Pinpoint the cell where the given text exists, returning its (X, Y) midpoint coordinate. 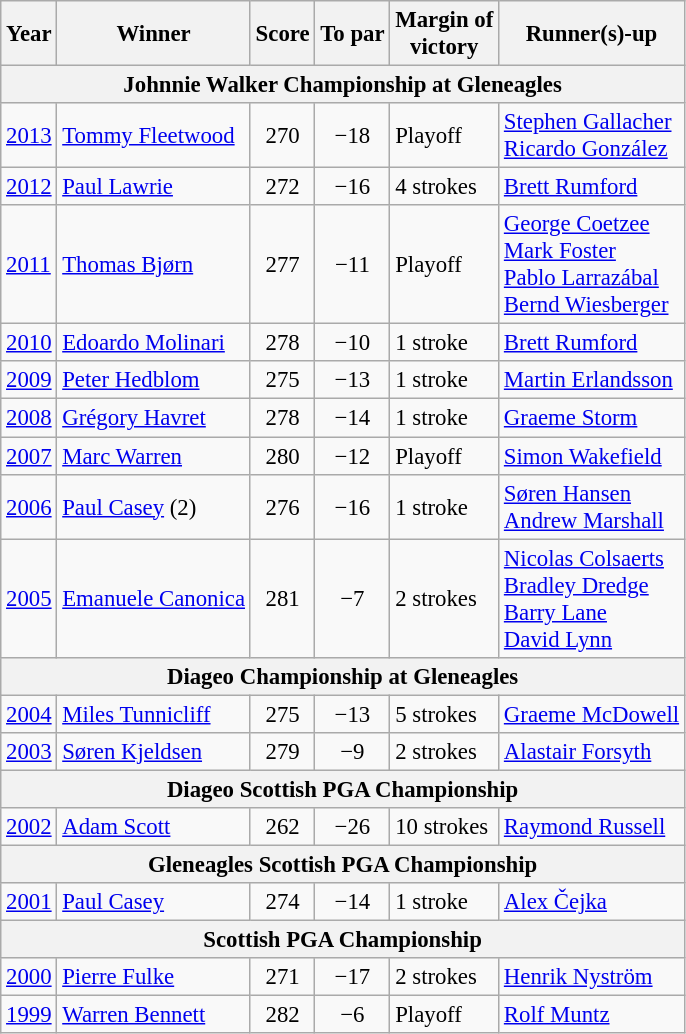
Søren Kjeldsen (154, 752)
262 (282, 827)
5 strokes (444, 714)
271 (282, 977)
Søren Hansen Andrew Marshall (592, 506)
Peter Hedblom (154, 381)
2006 (29, 506)
Emanuele Canonica (154, 598)
2009 (29, 381)
Pierre Fulke (154, 977)
2001 (29, 902)
10 strokes (444, 827)
279 (282, 752)
280 (282, 456)
−18 (352, 136)
Martin Erlandsson (592, 381)
Stephen Gallacher Ricardo González (592, 136)
Raymond Russell (592, 827)
Tommy Fleetwood (154, 136)
2003 (29, 752)
To par (352, 34)
Miles Tunnicliff (154, 714)
2007 (29, 456)
Warren Bennett (154, 1015)
Margin ofvictory (444, 34)
2002 (29, 827)
Nicolas Colsaerts Bradley Dredge Barry Lane David Lynn (592, 598)
274 (282, 902)
Johnnie Walker Championship at Gleneagles (343, 85)
Rolf Muntz (592, 1015)
2013 (29, 136)
−17 (352, 977)
Edoardo Molinari (154, 343)
2011 (29, 264)
Graeme Storm (592, 418)
Paul Lawrie (154, 187)
Diageo Scottish PGA Championship (343, 789)
−10 (352, 343)
2005 (29, 598)
Paul Casey (2) (154, 506)
−9 (352, 752)
Scottish PGA Championship (343, 940)
2008 (29, 418)
Grégory Havret (154, 418)
Score (282, 34)
Henrik Nyström (592, 977)
277 (282, 264)
Alastair Forsyth (592, 752)
Winner (154, 34)
281 (282, 598)
−7 (352, 598)
276 (282, 506)
2010 (29, 343)
George Coetzee Mark Foster Pablo Larrazábal Bernd Wiesberger (592, 264)
Runner(s)-up (592, 34)
−11 (352, 264)
Paul Casey (154, 902)
Diageo Championship at Gleneagles (343, 676)
Thomas Bjørn (154, 264)
Graeme McDowell (592, 714)
2000 (29, 977)
Gleneagles Scottish PGA Championship (343, 864)
4 strokes (444, 187)
Year (29, 34)
−12 (352, 456)
270 (282, 136)
Adam Scott (154, 827)
Simon Wakefield (592, 456)
272 (282, 187)
−26 (352, 827)
Marc Warren (154, 456)
1999 (29, 1015)
2004 (29, 714)
282 (282, 1015)
−6 (352, 1015)
2012 (29, 187)
Alex Čejka (592, 902)
